Identify which cell holds the provided text, then report its [X, Y] central coordinate. 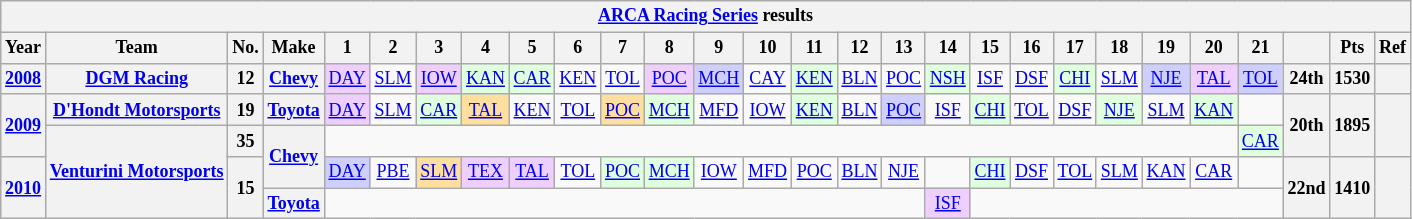
ARCA Racing Series results [706, 16]
Pts [1352, 48]
16 [1032, 48]
1 [347, 48]
No. [246, 48]
Team [136, 48]
21 [1261, 48]
Year [24, 48]
17 [1074, 48]
8 [669, 48]
1530 [1352, 78]
2 [393, 48]
13 [904, 48]
22nd [1306, 188]
NSH [948, 78]
20 [1214, 48]
10 [768, 48]
2009 [24, 125]
14 [948, 48]
Make [294, 48]
TEX [486, 172]
35 [246, 140]
7 [623, 48]
9 [719, 48]
1895 [1352, 125]
D'Hondt Motorsports [136, 110]
24th [1306, 78]
CAY [768, 78]
20th [1306, 125]
DGM Racing [136, 78]
1410 [1352, 188]
18 [1119, 48]
2008 [24, 78]
Venturini Motorsports [136, 172]
PBE [393, 172]
3 [439, 48]
4 [486, 48]
5 [532, 48]
2010 [24, 188]
Ref [1393, 48]
6 [578, 48]
11 [814, 48]
